Capture the cell that displays the provided text and extract its (X, Y) central coordinate. 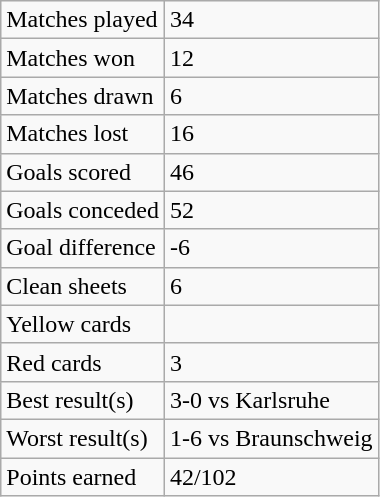
12 (271, 58)
3 (271, 362)
Goals scored (83, 172)
Goal difference (83, 248)
46 (271, 172)
Matches drawn (83, 96)
Clean sheets (83, 286)
Goals conceded (83, 210)
3-0 vs Karlsruhe (271, 400)
Best result(s) (83, 400)
34 (271, 20)
1-6 vs Braunschweig (271, 438)
52 (271, 210)
42/102 (271, 477)
Points earned (83, 477)
Matches lost (83, 134)
Worst result(s) (83, 438)
Matches won (83, 58)
-6 (271, 248)
Red cards (83, 362)
16 (271, 134)
Yellow cards (83, 324)
Matches played (83, 20)
